Provide the (x, y) coordinate of the cell's center where the given text is located.  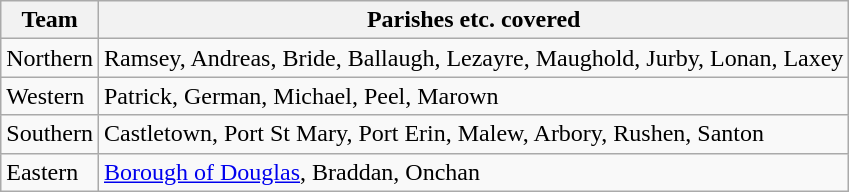
Eastern (50, 172)
Team (50, 20)
Parishes etc. covered (473, 20)
Northern (50, 58)
Borough of Douglas, Braddan, Onchan (473, 172)
Castletown, Port St Mary, Port Erin, Malew, Arbory, Rushen, Santon (473, 134)
Southern (50, 134)
Patrick, German, Michael, Peel, Marown (473, 96)
Western (50, 96)
Ramsey, Andreas, Bride, Ballaugh, Lezayre, Maughold, Jurby, Lonan, Laxey (473, 58)
